Pinpoint the cell where the given text exists, returning its [x, y] midpoint coordinate. 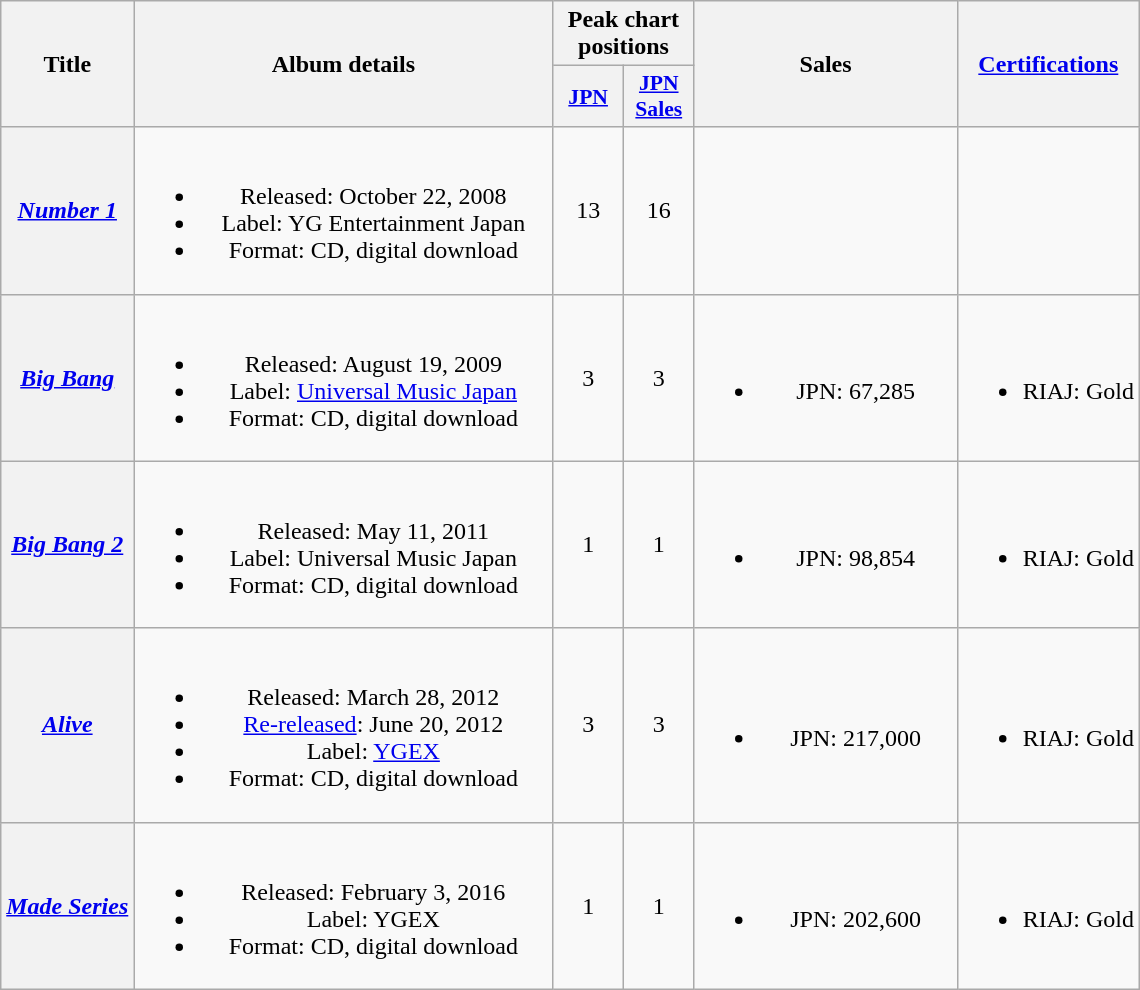
Title [68, 64]
JPN: 217,000 [826, 725]
JPN Sales [658, 96]
JPN: 98,854 [826, 544]
Number 1 [68, 210]
Peak chart positions [624, 34]
Album details [344, 64]
Released: May 11, 2011Label: Universal Music JapanFormat: CD, digital download [344, 544]
Made Series [68, 906]
Released: March 28, 2012Re-released: June 20, 2012Label: YGEXFormat: CD, digital download [344, 725]
Released: October 22, 2008Label: YG Entertainment JapanFormat: CD, digital download [344, 210]
JPN: 202,600 [826, 906]
Released: February 3, 2016Label: YGEXFormat: CD, digital download [344, 906]
JPN: 67,285 [826, 378]
13 [588, 210]
Released: August 19, 2009Label: Universal Music JapanFormat: CD, digital download [344, 378]
16 [658, 210]
JPN [588, 96]
Big Bang 2 [68, 544]
Sales [826, 64]
Alive [68, 725]
Certifications [1048, 64]
Big Bang [68, 378]
